From the cell containing the given text, extract its center point as (X, Y) coordinate. 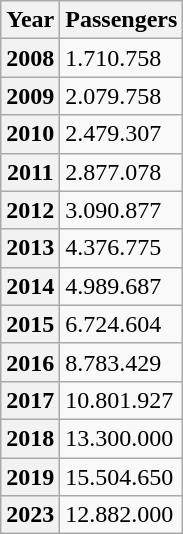
2018 (30, 438)
2019 (30, 477)
6.724.604 (122, 324)
Year (30, 20)
15.504.650 (122, 477)
2015 (30, 324)
2008 (30, 58)
2012 (30, 210)
2016 (30, 362)
12.882.000 (122, 515)
2.479.307 (122, 134)
10.801.927 (122, 400)
2009 (30, 96)
2011 (30, 172)
1.710.758 (122, 58)
2.877.078 (122, 172)
2013 (30, 248)
4.989.687 (122, 286)
3.090.877 (122, 210)
2023 (30, 515)
2017 (30, 400)
Passengers (122, 20)
4.376.775 (122, 248)
8.783.429 (122, 362)
13.300.000 (122, 438)
2010 (30, 134)
2.079.758 (122, 96)
2014 (30, 286)
